Capture the cell that displays the provided text and extract its [x, y] central coordinate. 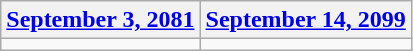
September 14, 2099 [306, 20]
September 3, 2081 [100, 20]
